Extract the (X, Y) coordinate from the center of the cell holding the provided text.  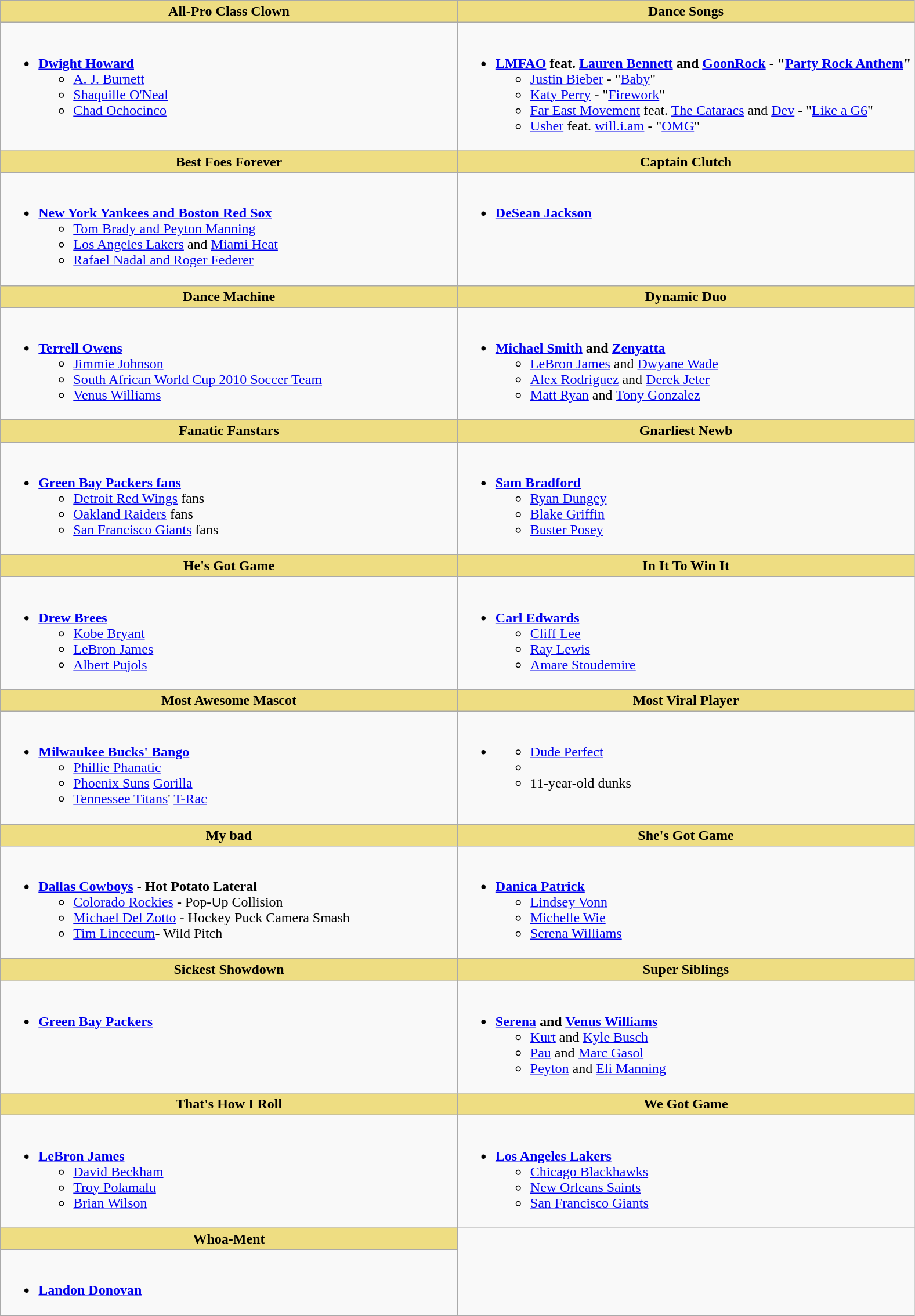
My bad (229, 835)
All-Pro Class Clown (229, 12)
In It To Win It (686, 565)
Most Awesome Mascot (229, 700)
Fanatic Fanstars (229, 431)
That's How I Roll (229, 1104)
Green Bay Packers (229, 1037)
Most Viral Player (686, 700)
LeBron JamesDavid BeckhamTroy PolamaluBrian Wilson (229, 1172)
DeSean Jackson (686, 229)
Drew BreesKobe BryantLeBron JamesAlbert Pujols (229, 633)
Danica PatrickLindsey VonnMichelle WieSerena Williams (686, 902)
Dwight HowardA. J. BurnettShaquille O'NealChad Ochocinco (229, 87)
He's Got Game (229, 565)
Michael Smith and ZenyattaLeBron James and Dwyane WadeAlex Rodriguez and Derek JeterMatt Ryan and Tony Gonzalez (686, 364)
Dallas Cowboys - Hot Potato LateralColorado Rockies - Pop-Up CollisionMichael Del Zotto - Hockey Puck Camera SmashTim Lincecum- Wild Pitch (229, 902)
Best Foes Forever (229, 162)
Landon Donovan (229, 1283)
Dance Machine (229, 296)
Sickest Showdown (229, 970)
Sam BradfordRyan DungeyBlake GriffinBuster Posey (686, 498)
Gnarliest Newb (686, 431)
New York Yankees and Boston Red SoxTom Brady and Peyton ManningLos Angeles Lakers and Miami HeatRafael Nadal and Roger Federer (229, 229)
Carl EdwardsCliff LeeRay LewisAmare Stoudemire (686, 633)
Serena and Venus WilliamsKurt and Kyle BuschPau and Marc GasolPeyton and Eli Manning (686, 1037)
Dynamic Duo (686, 296)
We Got Game (686, 1104)
Green Bay Packers fansDetroit Red Wings fansOakland Raiders fansSan Francisco Giants fans (229, 498)
Terrell OwensJimmie JohnsonSouth African World Cup 2010 Soccer TeamVenus Williams (229, 364)
Milwaukee Bucks' BangoPhillie PhanaticPhoenix Suns GorillaTennessee Titans' T-Rac (229, 767)
Whoa-Ment (229, 1239)
She's Got Game (686, 835)
Captain Clutch (686, 162)
Los Angeles LakersChicago BlackhawksNew Orleans SaintsSan Francisco Giants (686, 1172)
Super Siblings (686, 970)
Dance Songs (686, 12)
Dude Perfect 11-year-old dunks (686, 767)
